Output the (x, y) coordinate of the center of the cell containing the given text.  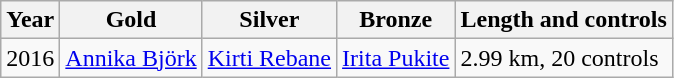
Silver (269, 20)
Gold (131, 20)
Bronze (396, 20)
Kirti Rebane (269, 58)
Annika Björk (131, 58)
2016 (30, 58)
Irita Pukite (396, 58)
2.99 km, 20 controls (564, 58)
Year (30, 20)
Length and controls (564, 20)
